Pinpoint the cell where the given text exists, returning its (x, y) midpoint coordinate. 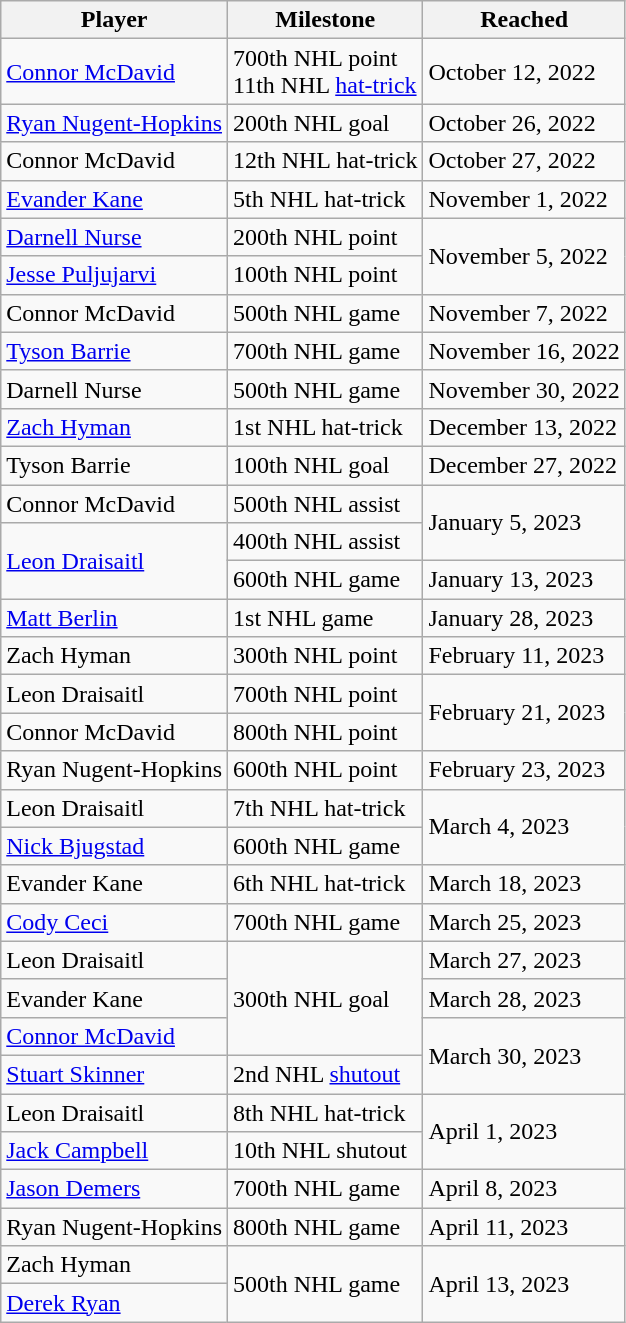
November 16, 2022 (524, 351)
April 11, 2023 (524, 1227)
March 28, 2023 (524, 998)
October 26, 2022 (524, 123)
6th NHL hat-trick (326, 884)
600th NHL point (326, 770)
Jason Demers (114, 1189)
December 13, 2022 (524, 427)
300th NHL point (326, 656)
Jack Campbell (114, 1151)
Jesse Puljujarvi (114, 275)
March 4, 2023 (524, 827)
Reached (524, 20)
800th NHL point (326, 732)
Nick Bjugstad (114, 846)
12th NHL hat-trick (326, 161)
November 7, 2022 (524, 313)
1st NHL game (326, 618)
100th NHL point (326, 275)
400th NHL assist (326, 542)
January 28, 2023 (524, 618)
8th NHL hat-trick (326, 1113)
Stuart Skinner (114, 1074)
April 8, 2023 (524, 1189)
500th NHL assist (326, 503)
2nd NHL shutout (326, 1074)
March 25, 2023 (524, 922)
300th NHL goal (326, 998)
December 27, 2022 (524, 465)
March 18, 2023 (524, 884)
1st NHL hat-trick (326, 427)
100th NHL goal (326, 465)
800th NHL game (326, 1227)
November 1, 2022 (524, 199)
Milestone (326, 20)
700th NHL point (326, 694)
January 13, 2023 (524, 580)
February 23, 2023 (524, 770)
7th NHL hat-trick (326, 808)
January 5, 2023 (524, 522)
November 30, 2022 (524, 389)
March 27, 2023 (524, 960)
200th NHL point (326, 237)
October 12, 2022 (524, 72)
5th NHL hat-trick (326, 199)
Player (114, 20)
April 1, 2023 (524, 1132)
April 13, 2023 (524, 1284)
700th NHL point11th NHL hat-trick (326, 72)
200th NHL goal (326, 123)
February 21, 2023 (524, 713)
November 5, 2022 (524, 256)
October 27, 2022 (524, 161)
Cody Ceci (114, 922)
Derek Ryan (114, 1303)
March 30, 2023 (524, 1055)
February 11, 2023 (524, 656)
10th NHL shutout (326, 1151)
Matt Berlin (114, 618)
